Locate the cell with the specified text and output its [X, Y] center coordinate. 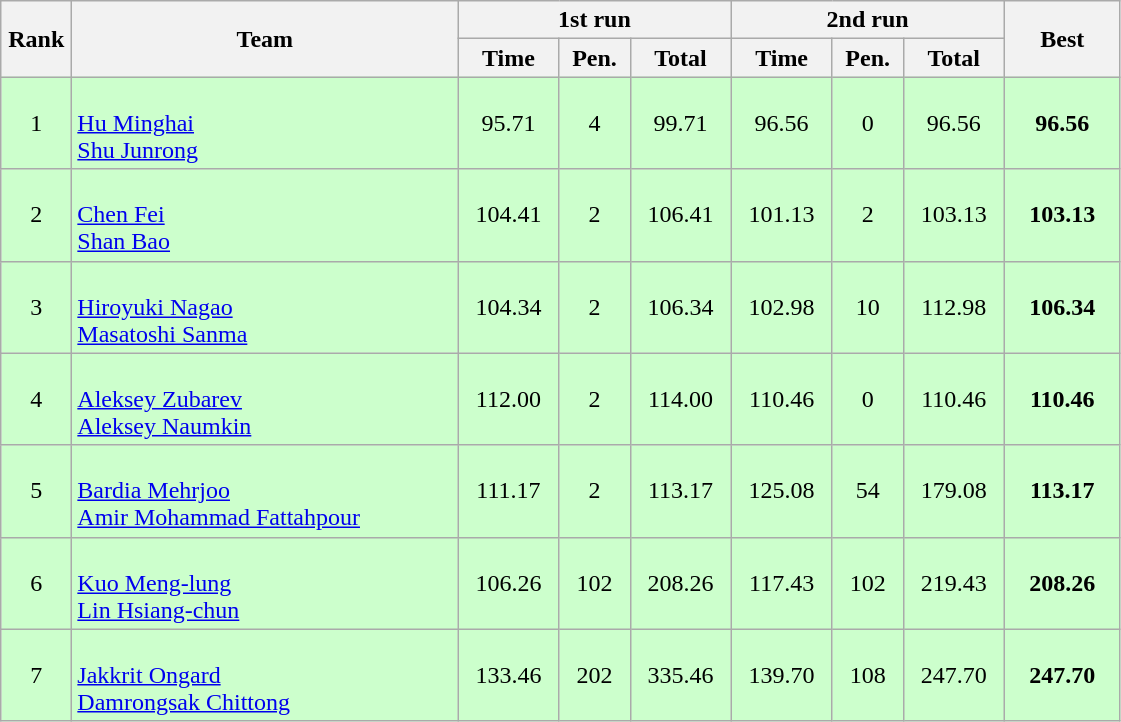
Team [265, 39]
6 [36, 583]
95.71 [508, 123]
335.46 [680, 675]
1 [36, 123]
102.98 [782, 307]
133.46 [508, 675]
Best [1062, 39]
125.08 [782, 491]
Chen FeiShan Bao [265, 215]
117.43 [782, 583]
104.34 [508, 307]
99.71 [680, 123]
111.17 [508, 491]
179.08 [954, 491]
104.41 [508, 215]
5 [36, 491]
7 [36, 675]
Jakkrit OngardDamrongsak Chittong [265, 675]
1st run [594, 20]
114.00 [680, 399]
Bardia MehrjooAmir Mohammad Fattahpour [265, 491]
2nd run [868, 20]
219.43 [954, 583]
3 [36, 307]
106.41 [680, 215]
Rank [36, 39]
Kuo Meng-lungLin Hsiang-chun [265, 583]
112.00 [508, 399]
Aleksey ZubarevAleksey Naumkin [265, 399]
101.13 [782, 215]
112.98 [954, 307]
106.26 [508, 583]
139.70 [782, 675]
108 [868, 675]
202 [594, 675]
54 [868, 491]
10 [868, 307]
Hiroyuki NagaoMasatoshi Sanma [265, 307]
Hu MinghaiShu Junrong [265, 123]
